Extract the (X, Y) coordinate from the center of the cell holding the provided text.  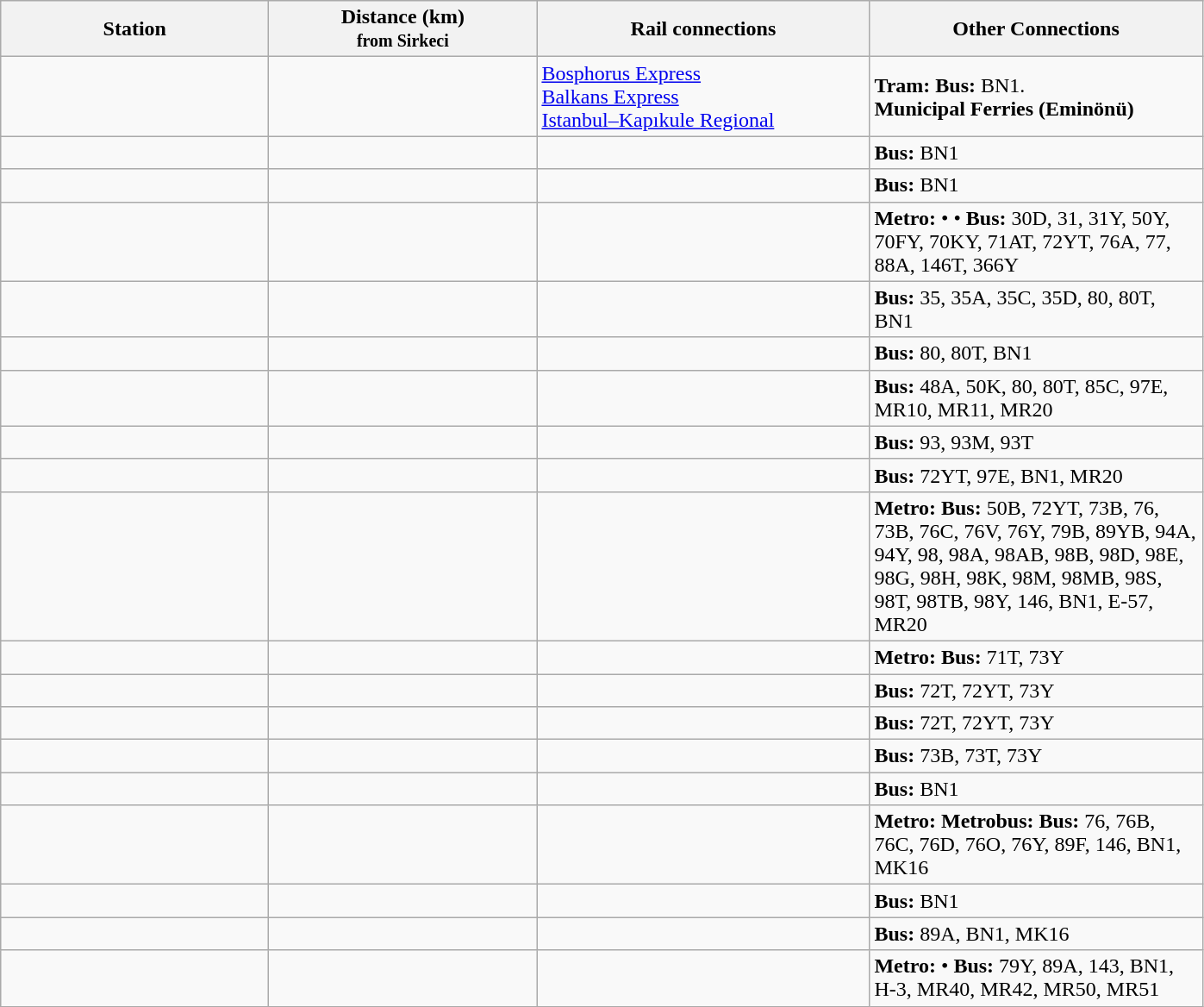
Metro: Metrobus: Bus: 76, 76B, 76C, 76D, 76O, 76Y, 89F, 146, BN1, MK16 (1036, 845)
Tram: Bus: BN1.Municipal Ferries (Eminönü) (1036, 97)
Bus: 93, 93M, 93T (1036, 442)
Station (134, 29)
Bosphorus ExpressBalkans ExpressIstanbul–Kapıkule Regional (703, 97)
Bus: 73B, 73T, 73Y (1036, 756)
Bus: 80, 80T, BN1 (1036, 353)
Bus: 48A, 50K, 80, 80T, 85C, 97E, MR10, MR11, MR20 (1036, 398)
Rail connections (703, 29)
Bus: 72YT, 97E, BN1, MR20 (1036, 475)
Bus: 35, 35A, 35C, 35D, 80, 80T, BN1 (1036, 309)
Metro: Bus: 71T, 73Y (1036, 657)
Distance (km)from Sirkeci (403, 29)
Metro: • Bus: 79Y, 89A, 143, BN1, H-3, MR40, MR42, MR50, MR51 (1036, 978)
Other Connections (1036, 29)
Bus: 89A, BN1, MK16 (1036, 934)
Metro: • • Bus: 30D, 31, 31Y, 50Y, 70FY, 70KY, 71AT, 72YT, 76A, 77, 88A, 146T, 366Y (1036, 241)
